Provide the (X, Y) coordinate of the cell's center where the given text is located.  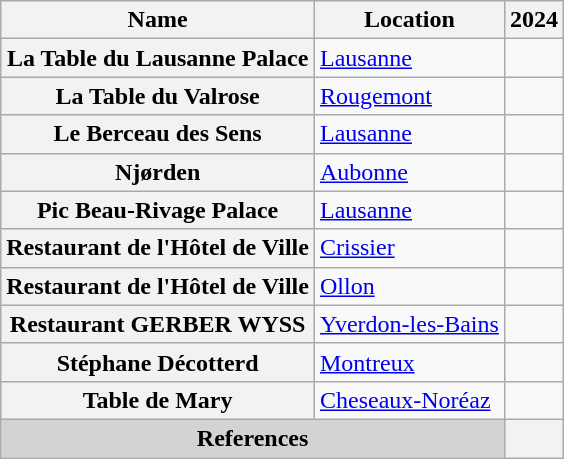
La Table du Lausanne Palace (158, 58)
Location (409, 20)
Crissier (409, 248)
La Table du Valrose (158, 96)
Ollon (409, 286)
Rougemont (409, 96)
Pic Beau-Rivage Palace (158, 210)
Restaurant GERBER WYSS (158, 324)
Njørden (158, 172)
Aubonne (409, 172)
Montreux (409, 362)
Stéphane Décotterd (158, 362)
Cheseaux-Noréaz (409, 400)
Yverdon-les-Bains (409, 324)
References (253, 438)
Table de Mary (158, 400)
Name (158, 20)
2024 (534, 20)
Le Berceau des Sens (158, 134)
